Capture the cell that displays the provided text and extract its [x, y] central coordinate. 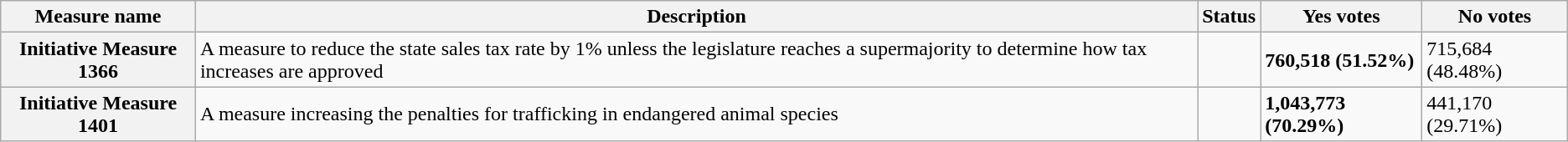
Description [696, 17]
760,518 (51.52%) [1342, 60]
441,170 (29.71%) [1494, 114]
Measure name [99, 17]
715,684 (48.48%) [1494, 60]
Initiative Measure 1401 [99, 114]
Yes votes [1342, 17]
A measure increasing the penalties for trafficking in endangered animal species [696, 114]
Status [1230, 17]
Initiative Measure 1366 [99, 60]
1,043,773 (70.29%) [1342, 114]
No votes [1494, 17]
A measure to reduce the state sales tax rate by 1% unless the legislature reaches a supermajority to determine how tax increases are approved [696, 60]
